Return the [X, Y] coordinate for the center point of the cell that contains the specified text.  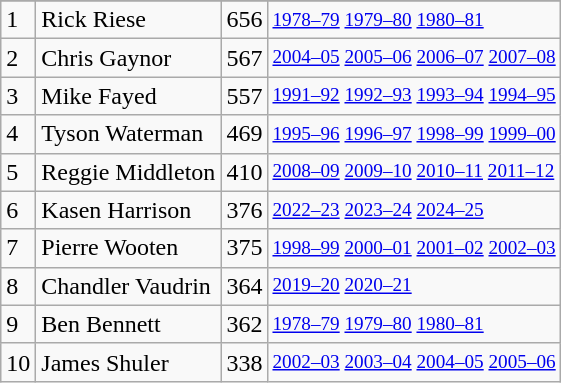
567 [244, 58]
Ben Bennett [128, 324]
557 [244, 96]
2 [18, 58]
376 [244, 210]
2002–03 2003–04 2004–05 2005–06 [414, 362]
9 [18, 324]
469 [244, 134]
3 [18, 96]
2022–23 2023–24 2024–25 [414, 210]
2008–09 2009–10 2010–11 2011–12 [414, 172]
James Shuler [128, 362]
Pierre Wooten [128, 248]
375 [244, 248]
Reggie Middleton [128, 172]
364 [244, 286]
8 [18, 286]
1 [18, 20]
7 [18, 248]
5 [18, 172]
10 [18, 362]
338 [244, 362]
Chris Gaynor [128, 58]
2004–05 2005–06 2006–07 2007–08 [414, 58]
Mike Fayed [128, 96]
6 [18, 210]
Kasen Harrison [128, 210]
Rick Riese [128, 20]
656 [244, 20]
410 [244, 172]
1998–99 2000–01 2001–02 2002–03 [414, 248]
Tyson Waterman [128, 134]
2019–20 2020–21 [414, 286]
362 [244, 324]
Chandler Vaudrin [128, 286]
1995–96 1996–97 1998–99 1999–00 [414, 134]
4 [18, 134]
1991–92 1992–93 1993–94 1994–95 [414, 96]
